Identify which cell holds the provided text, then report its (x, y) central coordinate. 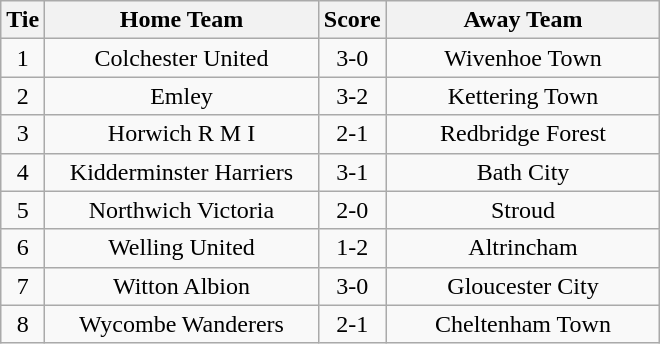
Wivenhoe Town (523, 58)
2-0 (352, 210)
Kettering Town (523, 96)
Gloucester City (523, 286)
Bath City (523, 172)
Horwich R M I (182, 134)
8 (23, 324)
5 (23, 210)
Redbridge Forest (523, 134)
3-2 (352, 96)
4 (23, 172)
3 (23, 134)
Welling United (182, 248)
Cheltenham Town (523, 324)
Altrincham (523, 248)
1 (23, 58)
7 (23, 286)
Tie (23, 20)
Northwich Victoria (182, 210)
3-1 (352, 172)
6 (23, 248)
Away Team (523, 20)
Stroud (523, 210)
Colchester United (182, 58)
Home Team (182, 20)
1-2 (352, 248)
Wycombe Wanderers (182, 324)
Emley (182, 96)
2 (23, 96)
Score (352, 20)
Witton Albion (182, 286)
Kidderminster Harriers (182, 172)
